Pinpoint the cell where the given text exists, returning its [X, Y] midpoint coordinate. 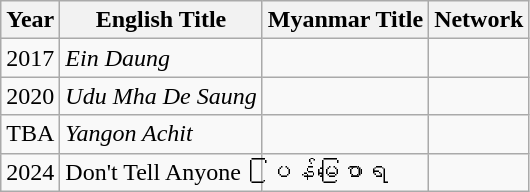
Ein Daung [161, 58]
ပြန်မပြောရ [345, 172]
2024 [30, 172]
Udu Mha De Saung [161, 96]
2017 [30, 58]
Don't Tell Anyone [161, 172]
TBA [30, 134]
Yangon Achit [161, 134]
Myanmar Title [345, 20]
Year [30, 20]
English Title [161, 20]
2020 [30, 96]
Network [479, 20]
